Capture the cell that displays the provided text and extract its (x, y) central coordinate. 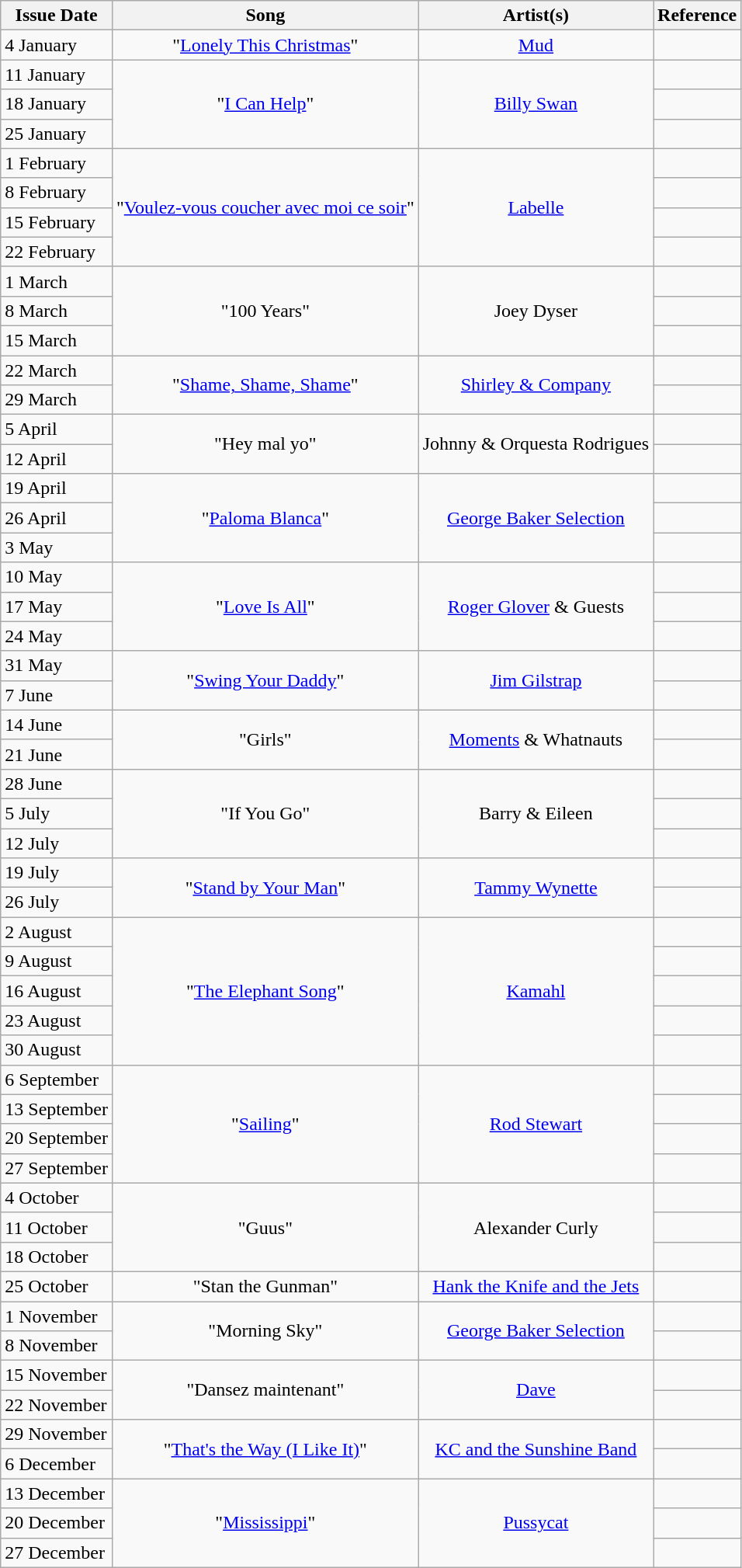
17 May (57, 607)
7 June (57, 695)
Labelle (536, 207)
"Shame, Shame, Shame" (265, 385)
Artist(s) (536, 16)
8 November (57, 1346)
26 April (57, 518)
27 September (57, 1168)
31 May (57, 666)
Moments & Whatnauts (536, 739)
Billy Swan (536, 104)
2 August (57, 932)
27 December (57, 1552)
"Mississippi" (265, 1523)
"Swing Your Daddy" (265, 680)
23 August (57, 1020)
"Stand by Your Man" (265, 888)
20 September (57, 1139)
"Dansez maintenant" (265, 1390)
15 February (57, 222)
13 September (57, 1109)
"Sailing" (265, 1124)
25 October (57, 1286)
11 January (57, 75)
12 April (57, 459)
8 March (57, 311)
21 June (57, 754)
4 January (57, 45)
12 July (57, 843)
22 March (57, 370)
13 December (57, 1493)
"Lonely This Christmas" (265, 45)
3 May (57, 548)
1 March (57, 281)
Rod Stewart (536, 1124)
Kamahl (536, 991)
"100 Years" (265, 311)
Mud (536, 45)
29 November (57, 1434)
KC and the Sunshine Band (536, 1449)
Song (265, 16)
Hank the Knife and the Jets (536, 1286)
18 October (57, 1257)
"Morning Sky" (265, 1331)
15 November (57, 1375)
19 July (57, 873)
10 May (57, 577)
1 February (57, 163)
Issue Date (57, 16)
14 June (57, 725)
Joey Dyser (536, 311)
18 January (57, 104)
Jim Gilstrap (536, 680)
15 March (57, 340)
"That's the Way (I Like It)" (265, 1449)
22 February (57, 252)
11 October (57, 1227)
"Paloma Blanca" (265, 518)
5 July (57, 813)
"Voulez-vous coucher avec moi ce soir" (265, 207)
Alexander Curly (536, 1227)
Tammy Wynette (536, 888)
"Girls" (265, 739)
24 May (57, 636)
5 April (57, 429)
Shirley & Company (536, 385)
Barry & Eileen (536, 813)
19 April (57, 488)
"The Elephant Song" (265, 991)
4 October (57, 1198)
"Stan the Gunman" (265, 1286)
1 November (57, 1316)
Roger Glover & Guests (536, 607)
28 June (57, 784)
Johnny & Orquesta Rodrigues (536, 444)
8 February (57, 193)
9 August (57, 961)
Reference (697, 16)
16 August (57, 991)
"Hey mal yo" (265, 444)
"Love Is All" (265, 607)
25 January (57, 134)
"Guus" (265, 1227)
6 September (57, 1080)
30 August (57, 1050)
22 November (57, 1405)
26 July (57, 902)
Pussycat (536, 1523)
"If You Go" (265, 813)
20 December (57, 1523)
"I Can Help" (265, 104)
Dave (536, 1390)
6 December (57, 1464)
29 March (57, 400)
